Identify which cell holds the provided text, then report its (X, Y) central coordinate. 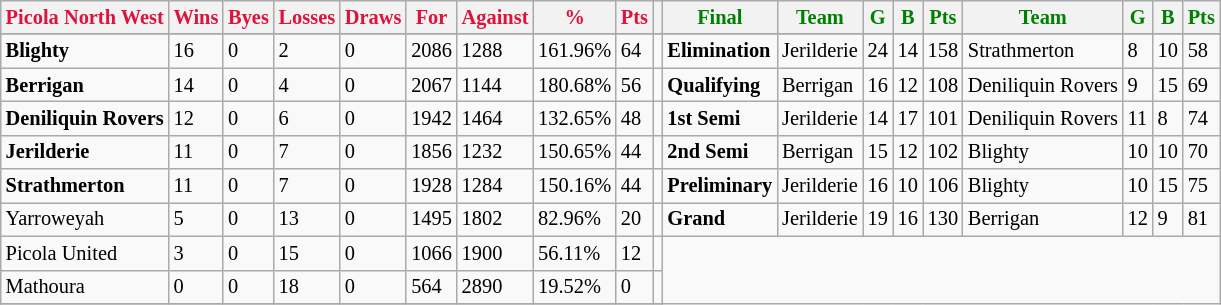
Elimination (720, 51)
70 (1202, 152)
108 (943, 85)
48 (634, 118)
2 (307, 51)
Byes (248, 17)
19.52% (574, 287)
6 (307, 118)
150.65% (574, 152)
Losses (307, 17)
1802 (496, 219)
56.11% (574, 253)
2nd Semi (720, 152)
Mathoura (85, 287)
Draws (373, 17)
102 (943, 152)
132.65% (574, 118)
24 (878, 51)
1288 (496, 51)
1942 (431, 118)
Yarroweyah (85, 219)
2067 (431, 85)
18 (307, 287)
Picola United (85, 253)
82.96% (574, 219)
564 (431, 287)
74 (1202, 118)
64 (634, 51)
1928 (431, 186)
Final (720, 17)
2890 (496, 287)
56 (634, 85)
69 (1202, 85)
13 (307, 219)
81 (1202, 219)
Grand (720, 219)
161.96% (574, 51)
2086 (431, 51)
1900 (496, 253)
130 (943, 219)
3 (196, 253)
1066 (431, 253)
1st Semi (720, 118)
75 (1202, 186)
1144 (496, 85)
1495 (431, 219)
Qualifying (720, 85)
% (574, 17)
19 (878, 219)
Wins (196, 17)
58 (1202, 51)
150.16% (574, 186)
106 (943, 186)
158 (943, 51)
17 (908, 118)
1464 (496, 118)
1856 (431, 152)
5 (196, 219)
20 (634, 219)
Preliminary (720, 186)
101 (943, 118)
180.68% (574, 85)
1232 (496, 152)
Against (496, 17)
1284 (496, 186)
4 (307, 85)
Picola North West (85, 17)
For (431, 17)
